Output the (x, y) coordinate of the center of the cell containing the given text.  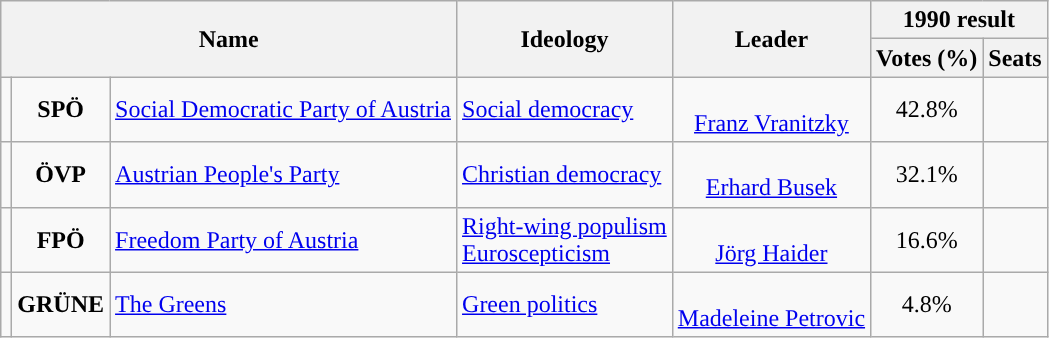
ÖVP (61, 174)
Ideology (565, 39)
Social democracy (565, 110)
Leader (771, 39)
Christian democracy (565, 174)
16.6% (927, 240)
GRÜNE (61, 304)
The Greens (284, 304)
32.1% (927, 174)
Franz Vranitzky (771, 110)
FPÖ (61, 240)
4.8% (927, 304)
42.8% (927, 110)
Madeleine Petrovic (771, 304)
Right-wing populismEuroscepticism (565, 240)
Social Democratic Party of Austria (284, 110)
1990 result (960, 20)
SPÖ (61, 110)
Seats (1015, 58)
Votes (%) (927, 58)
Austrian People's Party (284, 174)
Jörg Haider (771, 240)
Freedom Party of Austria (284, 240)
Name (229, 39)
Green politics (565, 304)
Erhard Busek (771, 174)
